Capture the cell that displays the provided text and extract its (X, Y) central coordinate. 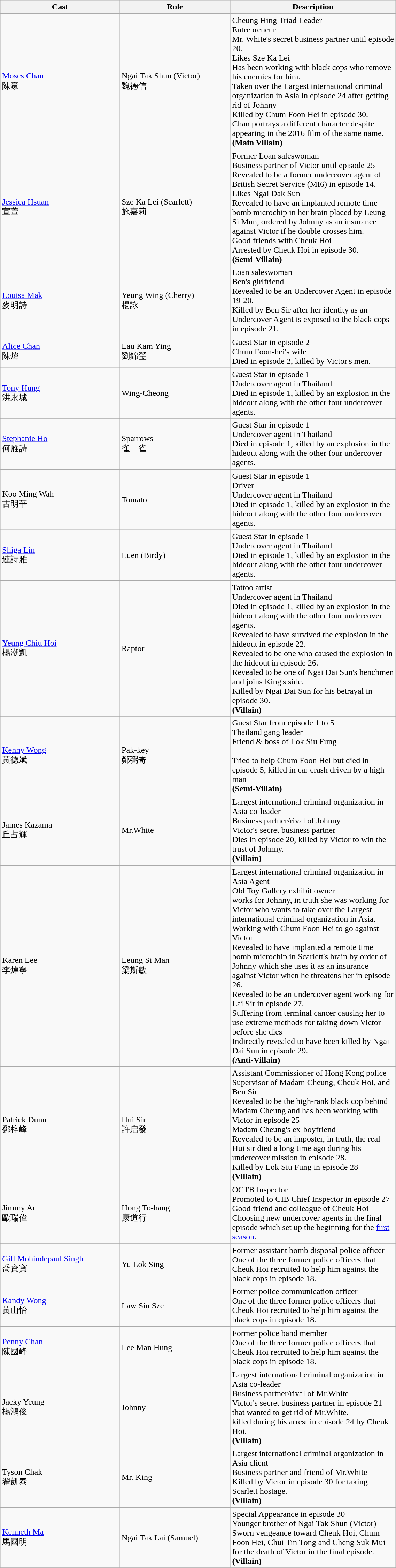
Ngai Tak Shun (Victor)魏德信 (175, 82)
Jacky Yeung 楊鴻俊 (60, 1408)
Yeung Wing (Cherry) 楊詠 (175, 301)
Shiga Lin 連詩雅 (60, 555)
Law Siu Sze (175, 1306)
Koo Ming Wah 古明華 (60, 500)
Louisa Mak 麥明詩 (60, 301)
Mr. King (175, 1477)
Former police band member One of the three former police officers that Cheuk Hoi recruited to help him against the black cops in episode 18. (313, 1347)
Jimmy Au 歐瑞偉 (60, 1213)
Alice Chan 陳煒 (60, 352)
James Kazama 丘占輝 (60, 830)
Patrick Dunn 鄧梓峰 (60, 1125)
Wing-Cheong (175, 393)
Tony Hung 洪永城 (60, 393)
Pak-key 鄭弼奇 (175, 755)
Raptor (175, 648)
Tyson Chak 翟凱泰 (60, 1477)
Lee Man Hung (175, 1347)
Role (175, 7)
Guest Star in episode 2 Chum Foon-hei's wife Died in episode 2, killed by Victor's men. (313, 352)
Cast (60, 7)
Ngai Tak Lai (Samuel) (175, 1537)
Stephanie Ho 何雁詩 (60, 444)
Luen (Birdy) (175, 555)
Yu Lok Sing (175, 1264)
Mr.White (175, 830)
Lau Kam Ying劉錦瑩 (175, 352)
Karen Lee 李焯寧 (60, 966)
Penny Chan 陳國峰 (60, 1347)
Kenny Wong 黃德斌 (60, 755)
Gill Mohindepaul Singh 喬寶寶 (60, 1264)
Kandy Wong 黃山怡 (60, 1306)
Moses Chan 陳豪 (60, 82)
Johnny (175, 1408)
Hui Sir 許启發 (175, 1125)
Yeung Chiu Hoi 楊潮凱 (60, 648)
Sze Ka Lei (Scarlett) 施嘉莉 (175, 208)
Sparrows 雀 雀 (175, 444)
Hong To-hang 康道行 (175, 1213)
Tomato (175, 500)
Leung Si Man 梁斯敏 (175, 966)
Jessica Hsuan 宣萱 (60, 208)
Kenneth Ma 馬國明 (60, 1537)
Description (313, 7)
